Determine the (x, y) coordinate at the center of the cell enclosing the given text.  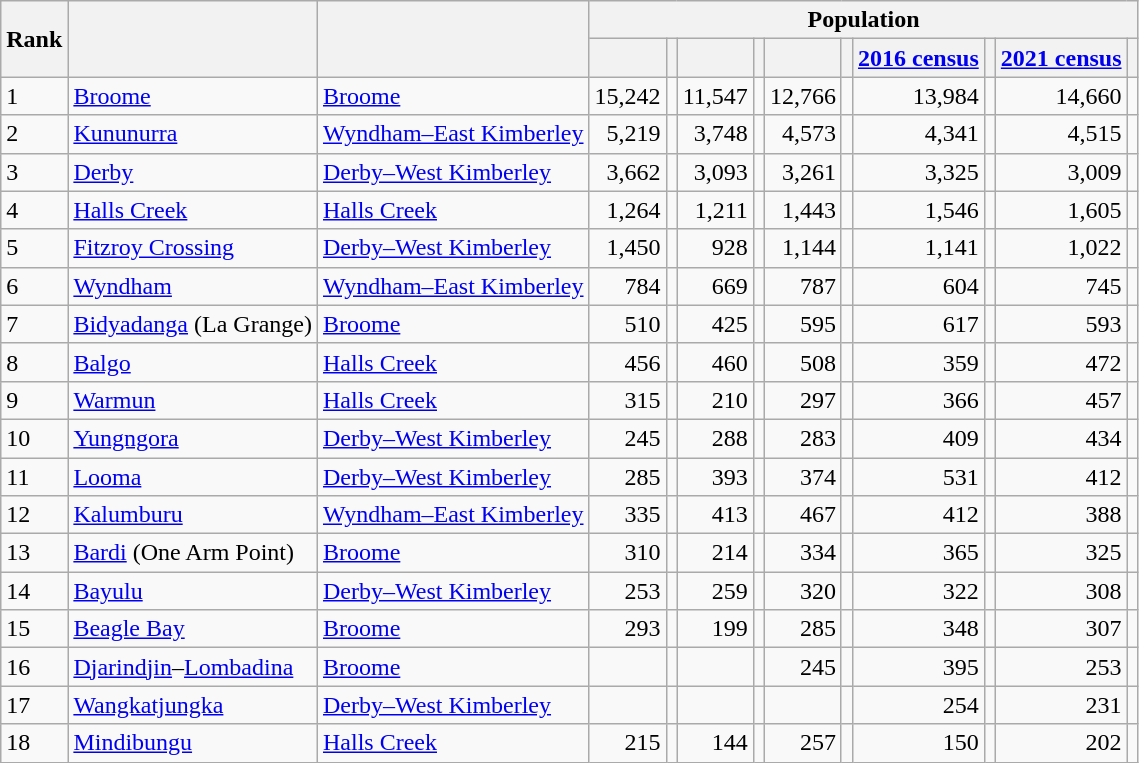
434 (1061, 438)
457 (1061, 400)
Djarindjin–Lombadina (193, 667)
395 (919, 667)
Looma (193, 477)
Balgo (193, 362)
Mindibungu (193, 743)
508 (802, 362)
Population (864, 20)
Derby (193, 172)
1,264 (628, 210)
Wyndham (193, 286)
456 (628, 362)
348 (919, 629)
3,009 (1061, 172)
2021 census (1061, 58)
413 (715, 515)
297 (802, 400)
1,443 (802, 210)
13,984 (919, 96)
359 (919, 362)
Fitzroy Crossing (193, 248)
669 (715, 286)
593 (1061, 324)
787 (802, 286)
215 (628, 743)
144 (715, 743)
928 (715, 248)
14,660 (1061, 96)
7 (34, 324)
1 (34, 96)
460 (715, 362)
4 (34, 210)
4,515 (1061, 134)
1,141 (919, 248)
Bayulu (193, 591)
231 (1061, 705)
12,766 (802, 96)
1,605 (1061, 210)
2016 census (919, 58)
16 (34, 667)
Rank (34, 39)
3,325 (919, 172)
784 (628, 286)
199 (715, 629)
3,662 (628, 172)
366 (919, 400)
472 (1061, 362)
604 (919, 286)
18 (34, 743)
335 (628, 515)
5,219 (628, 134)
6 (34, 286)
315 (628, 400)
Bidyadanga (La Grange) (193, 324)
1,450 (628, 248)
617 (919, 324)
307 (1061, 629)
8 (34, 362)
210 (715, 400)
15,242 (628, 96)
293 (628, 629)
13 (34, 553)
Kalumburu (193, 515)
365 (919, 553)
288 (715, 438)
310 (628, 553)
202 (1061, 743)
150 (919, 743)
374 (802, 477)
320 (802, 591)
Kununurra (193, 134)
5 (34, 248)
Warmun (193, 400)
2 (34, 134)
Bardi (One Arm Point) (193, 553)
Beagle Bay (193, 629)
409 (919, 438)
15 (34, 629)
254 (919, 705)
283 (802, 438)
257 (802, 743)
3 (34, 172)
531 (919, 477)
11 (34, 477)
425 (715, 324)
10 (34, 438)
1,144 (802, 248)
3,093 (715, 172)
Wangkatjungka (193, 705)
11,547 (715, 96)
9 (34, 400)
1,546 (919, 210)
214 (715, 553)
259 (715, 591)
1,022 (1061, 248)
14 (34, 591)
4,573 (802, 134)
17 (34, 705)
4,341 (919, 134)
3,748 (715, 134)
334 (802, 553)
595 (802, 324)
467 (802, 515)
322 (919, 591)
745 (1061, 286)
12 (34, 515)
393 (715, 477)
325 (1061, 553)
308 (1061, 591)
1,211 (715, 210)
510 (628, 324)
Yungngora (193, 438)
388 (1061, 515)
3,261 (802, 172)
